Output the [x, y] coordinate of the center of the cell containing the given text.  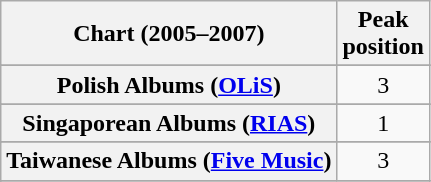
Singaporean Albums (RIAS) [169, 123]
Chart (2005–2007) [169, 34]
Taiwanese Albums (Five Music) [169, 161]
1 [383, 123]
Polish Albums (OLiS) [169, 85]
Peakposition [383, 34]
